Return [x, y] of the center of cell containing provided text 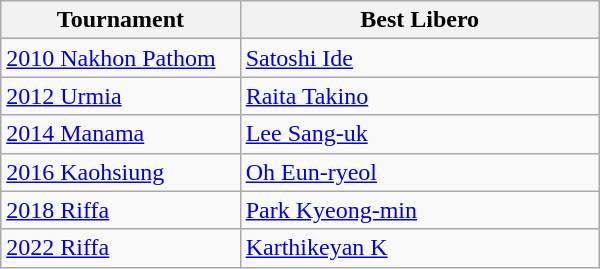
2010 Nakhon Pathom [120, 58]
2016 Kaohsiung [120, 172]
2022 Riffa [120, 248]
Oh Eun-ryeol [420, 172]
Best Libero [420, 20]
Lee Sang-uk [420, 134]
Park Kyeong-min [420, 210]
Satoshi Ide [420, 58]
2018 Riffa [120, 210]
Raita Takino [420, 96]
2014 Manama [120, 134]
2012 Urmia [120, 96]
Karthikeyan K [420, 248]
Tournament [120, 20]
